Provide the (X, Y) coordinate of the cell's center where the given text is located.  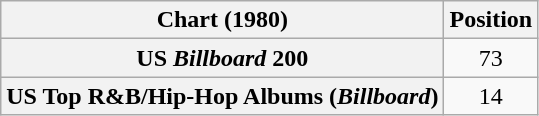
14 (491, 96)
US Top R&B/Hip-Hop Albums (Billboard) (222, 96)
Position (491, 20)
73 (491, 58)
US Billboard 200 (222, 58)
Chart (1980) (222, 20)
